Provide the [x, y] coordinate of the cell's center where the given text is located.  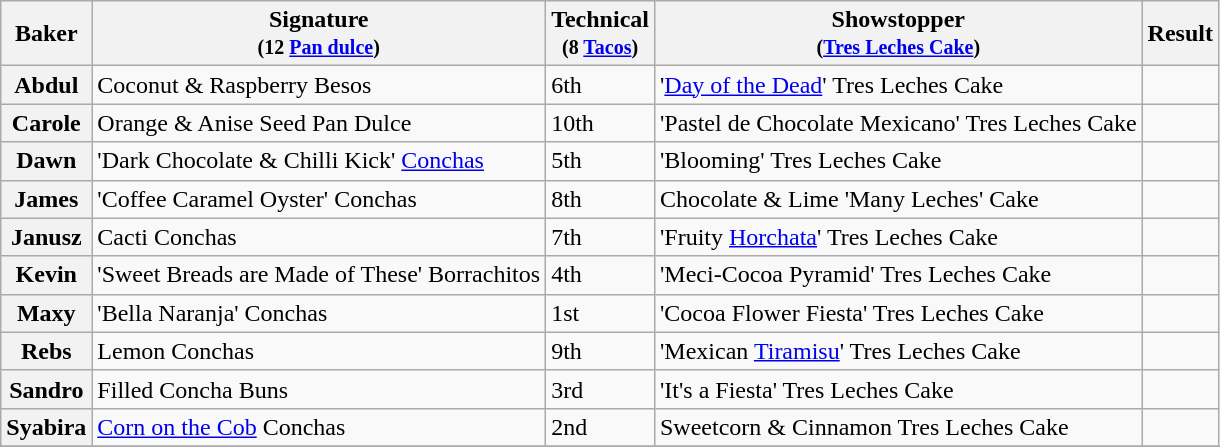
Sweetcorn & Cinnamon Tres Leches Cake [898, 427]
'Day of the Dead' Tres Leches Cake [898, 85]
'Blooming' Tres Leches Cake [898, 161]
Corn on the Cob Conchas [319, 427]
Abdul [46, 85]
Showstopper(Tres Leches Cake) [898, 34]
'Sweet Breads are Made of These' Borrachitos [319, 275]
'Meci-Cocoa Pyramid' Tres Leches Cake [898, 275]
2nd [600, 427]
Coconut & Raspberry Besos [319, 85]
'Dark Chocolate & Chilli Kick' Conchas [319, 161]
5th [600, 161]
Cacti Conchas [319, 237]
'Bella Naranja' Conchas [319, 313]
'It's a Fiesta' Tres Leches Cake [898, 389]
Maxy [46, 313]
Carole [46, 123]
Technical(8 Tacos) [600, 34]
'Cocoa Flower Fiesta' Tres Leches Cake [898, 313]
6th [600, 85]
Orange & Anise Seed Pan Dulce [319, 123]
Baker [46, 34]
'Coffee Caramel Oyster' Conchas [319, 199]
Sandro [46, 389]
Janusz [46, 237]
1st [600, 313]
James [46, 199]
Lemon Conchas [319, 351]
Filled Concha Buns [319, 389]
10th [600, 123]
Syabira [46, 427]
Chocolate & Lime 'Many Leches' Cake [898, 199]
'Pastel de Chocolate Mexicano' Tres Leches Cake [898, 123]
8th [600, 199]
'Fruity Horchata' Tres Leches Cake [898, 237]
3rd [600, 389]
Kevin [46, 275]
4th [600, 275]
Dawn [46, 161]
7th [600, 237]
Rebs [46, 351]
Signature(12 Pan dulce) [319, 34]
Result [1180, 34]
9th [600, 351]
'Mexican Tiramisu' Tres Leches Cake [898, 351]
